Find where the given text appears and provide that cell's center as (x, y) coordinate. 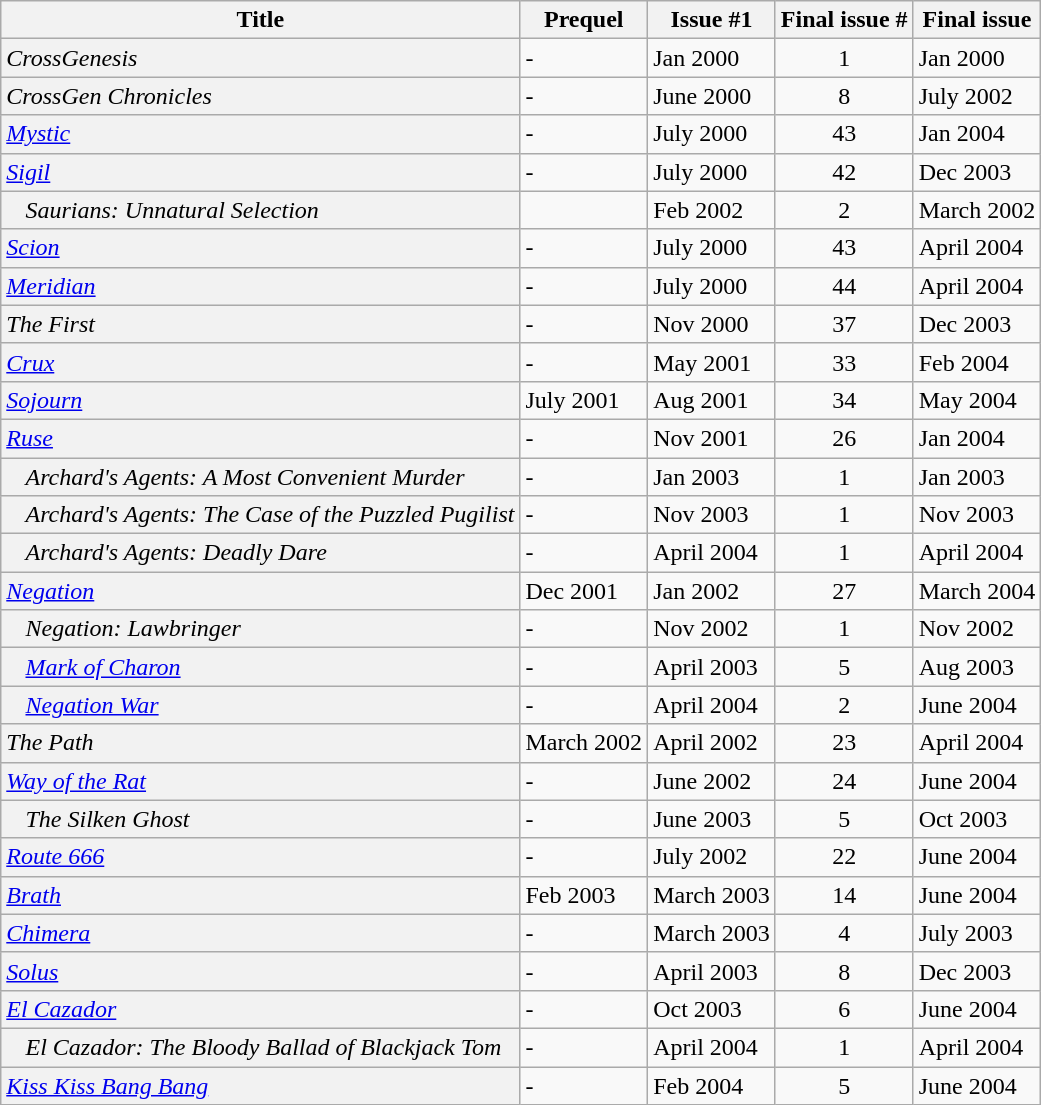
El Cazador (260, 1009)
Prequel (584, 20)
Feb 2003 (584, 895)
Nov 2000 (712, 324)
23 (844, 743)
Feb 2002 (712, 210)
27 (844, 591)
44 (844, 286)
Scion (260, 248)
Kiss Kiss Bang Bang (260, 1085)
26 (844, 438)
May 2004 (977, 400)
CrossGen Chronicles (260, 96)
Ruse (260, 438)
April 2002 (712, 743)
Sigil (260, 172)
34 (844, 400)
Brath (260, 895)
The First (260, 324)
Meridian (260, 286)
22 (844, 857)
March 2004 (977, 591)
Route 666 (260, 857)
4 (844, 933)
El Cazador: The Bloody Ballad of Blackjack Tom (260, 1047)
Aug 2003 (977, 667)
The Silken Ghost (260, 819)
Saurians: Unnatural Selection (260, 210)
Negation: Lawbringer (260, 629)
Chimera (260, 933)
Final issue (977, 20)
14 (844, 895)
Mark of Charon (260, 667)
Jan 2002 (712, 591)
Way of the Rat (260, 781)
Archard's Agents: Deadly Dare (260, 553)
June 2002 (712, 781)
Solus (260, 971)
6 (844, 1009)
Final issue # (844, 20)
37 (844, 324)
July 2003 (977, 933)
May 2001 (712, 362)
Archard's Agents: The Case of the Puzzled Pugilist (260, 515)
The Path (260, 743)
42 (844, 172)
Negation War (260, 705)
Nov 2001 (712, 438)
Title (260, 20)
Negation (260, 591)
33 (844, 362)
Archard's Agents: A Most Convenient Murder (260, 477)
Dec 2001 (584, 591)
Crux (260, 362)
Sojourn (260, 400)
Issue #1 (712, 20)
Mystic (260, 134)
July 2001 (584, 400)
CrossGenesis (260, 58)
June 2003 (712, 819)
Aug 2001 (712, 400)
June 2000 (712, 96)
24 (844, 781)
